Identify which cell holds the provided text, then report its (x, y) central coordinate. 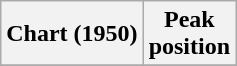
Peakposition (189, 34)
Chart (1950) (72, 34)
